Scan for the cell matching the given text and deliver its [x, y] coordinate at center. 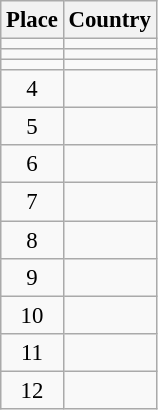
6 [32, 165]
5 [32, 127]
10 [32, 315]
11 [32, 352]
4 [32, 89]
7 [32, 202]
12 [32, 390]
Country [110, 20]
Place [32, 20]
9 [32, 277]
8 [32, 240]
